For the text-containing cell, return its midpoint in [X, Y] coordinate format. 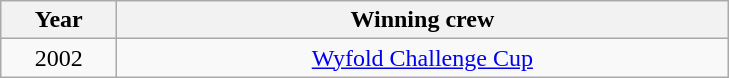
Year [59, 20]
Winning crew [422, 20]
2002 [59, 58]
Wyfold Challenge Cup [422, 58]
